Locate the cell with the specified text and output its [x, y] center coordinate. 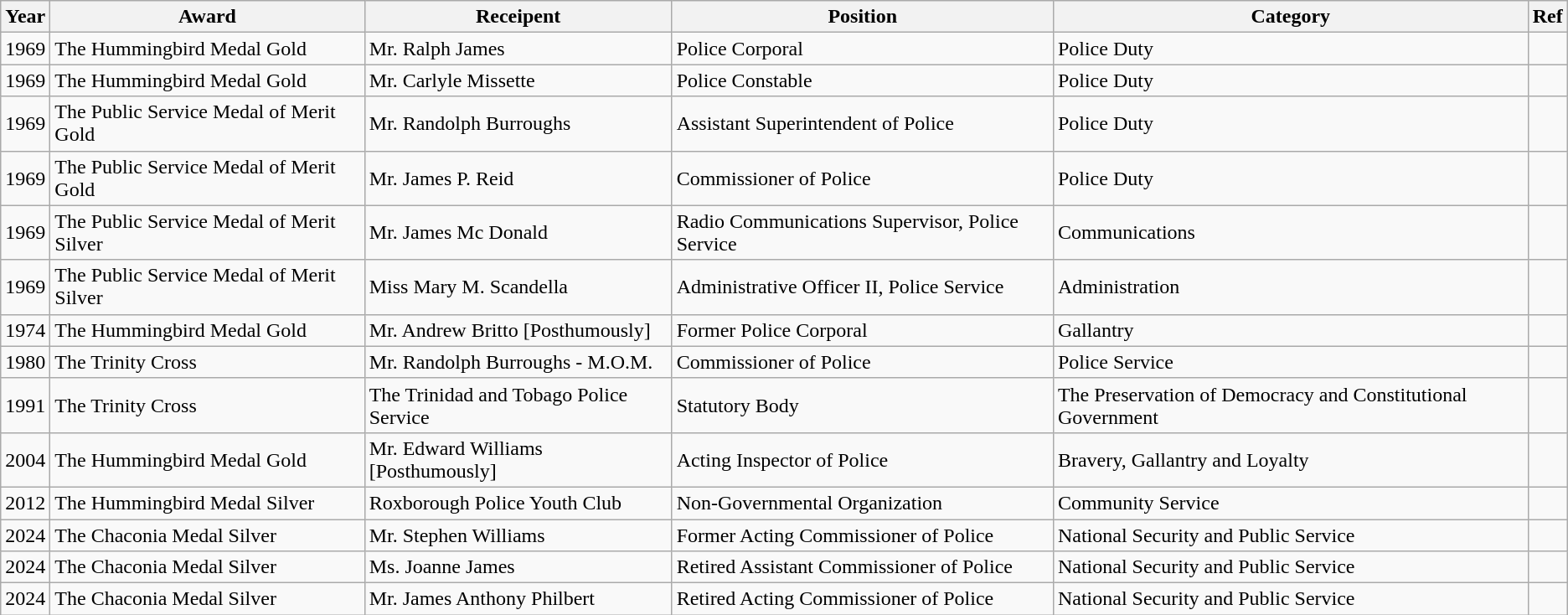
Statutory Body [863, 406]
Assistant Superintendent of Police [863, 124]
Receipent [518, 17]
Retired Acting Commissioner of Police [863, 599]
Non-Governmental Organization [863, 503]
The Preservation of Democracy and Constitutional Government [1290, 406]
Position [863, 17]
Police Constable [863, 80]
Category [1290, 17]
Communications [1290, 233]
Mr. James Mc Donald [518, 233]
Mr. James P. Reid [518, 178]
1991 [25, 406]
The Hummingbird Medal Silver [208, 503]
2004 [25, 459]
Ms. Joanne James [518, 567]
Retired Assistant Commissioner of Police [863, 567]
1980 [25, 362]
Bravery, Gallantry and Loyalty [1290, 459]
Police Service [1290, 362]
Mr. Edward Williams [Posthumously] [518, 459]
Former Acting Commissioner of Police [863, 535]
Administrative Officer II, Police Service [863, 287]
Mr. Andrew Britto [Posthumously] [518, 330]
Police Corporal [863, 49]
The Trinidad and Tobago Police Service [518, 406]
Year [25, 17]
Acting Inspector of Police [863, 459]
Administration [1290, 287]
2012 [25, 503]
Mr. Carlyle Missette [518, 80]
Mr. Randolph Burroughs [518, 124]
Roxborough Police Youth Club [518, 503]
Former Police Corporal [863, 330]
Ref [1548, 17]
Miss Mary M. Scandella [518, 287]
Community Service [1290, 503]
Mr. Stephen Williams [518, 535]
Mr. Ralph James [518, 49]
Gallantry [1290, 330]
1974 [25, 330]
Award [208, 17]
Mr. James Anthony Philbert [518, 599]
Radio Communications Supervisor, Police Service [863, 233]
Mr. Randolph Burroughs - M.O.M. [518, 362]
